Provide the (x, y) coordinate of the cell's center where the given text is located.  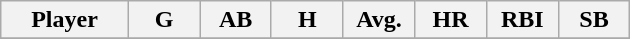
SB (594, 20)
RBI (522, 20)
H (307, 20)
Player (64, 20)
Avg. (379, 20)
HR (451, 20)
AB (236, 20)
G (164, 20)
